Scan for the cell matching the given text and deliver its [x, y] coordinate at center. 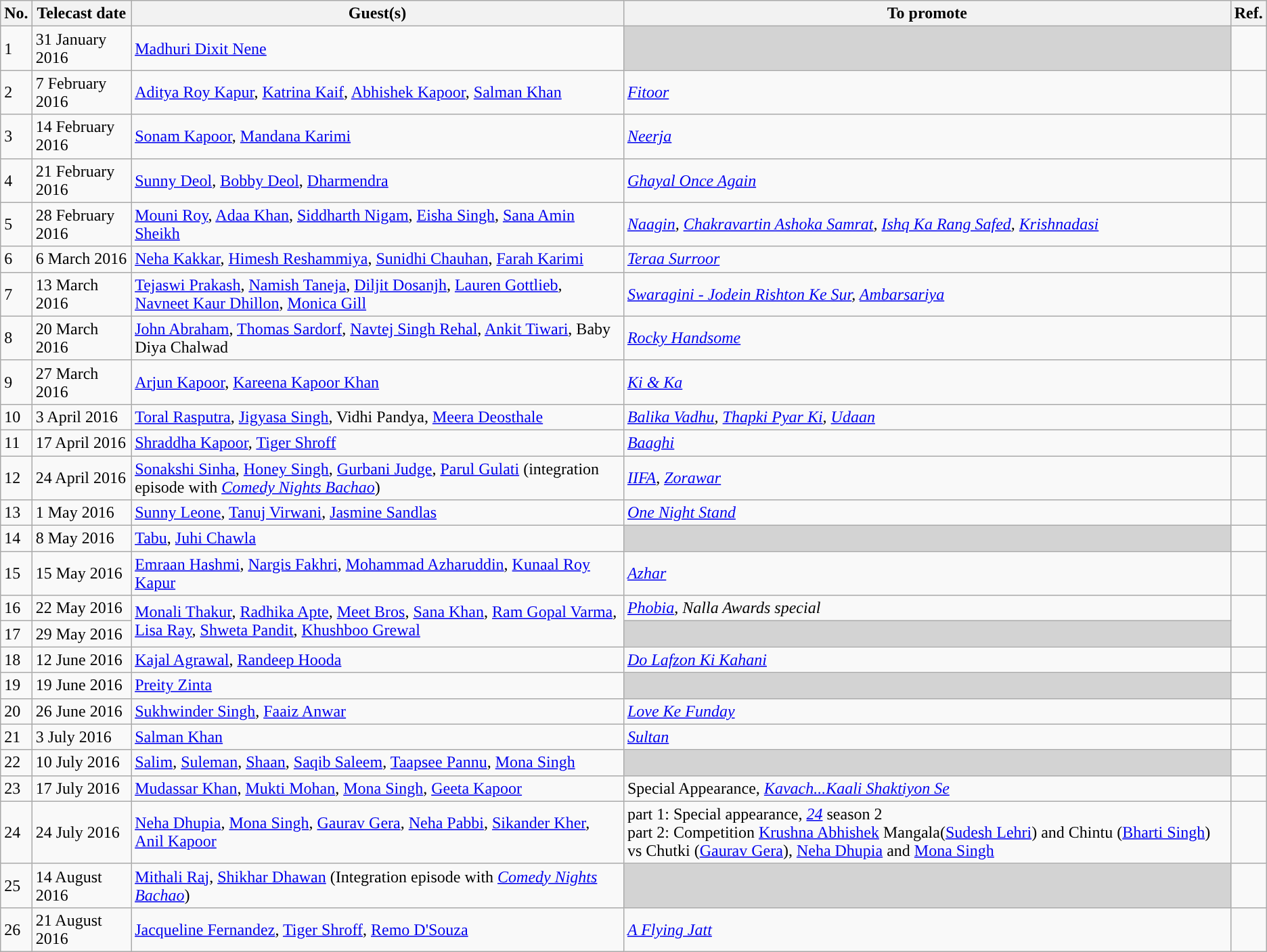
A Flying Jatt [927, 930]
10 [16, 417]
John Abraham, Thomas Sardorf, Navtej Singh Rehal, Ankit Tiwari, Baby Diya Chalwad [378, 338]
Arjun Kapoor, Kareena Kapoor Khan [378, 382]
Neha Dhupia, Mona Singh, Gaurav Gera, Neha Pabbi, Sikander Kher, Anil Kapoor [378, 832]
7 [16, 294]
Monali Thakur, Radhika Apte, Meet Bros, Sana Khan, Ram Gopal Varma, Lisa Ray, Shweta Pandit, Khushboo Grewal [378, 621]
29 May 2016 [81, 634]
No. [16, 14]
23 [16, 788]
21 February 2016 [81, 180]
9 [16, 382]
Aditya Roy Kapur, Katrina Kaif, Abhishek Kapoor, Salman Khan [378, 92]
1 [16, 49]
31 January 2016 [81, 49]
Rocky Handsome [927, 338]
Jacqueline Fernandez, Tiger Shroff, Remo D'Souza [378, 930]
Guest(s) [378, 14]
Sonakshi Sinha, Honey Singh, Gurbani Judge, Parul Gulati (integration episode with Comedy Nights Bachao) [378, 478]
13 [16, 513]
Neha Kakkar, Himesh Reshammiya, Sunidhi Chauhan, Farah Karimi [378, 259]
Tabu, Juhi Chawla [378, 539]
IIFA, Zorawar [927, 478]
14 August 2016 [81, 885]
Sonam Kapoor, Mandana Karimi [378, 137]
27 March 2016 [81, 382]
One Night Stand [927, 513]
Preity Zinta [378, 685]
Mithali Raj, Shikhar Dhawan (Integration episode with Comedy Nights Bachao) [378, 885]
Salman Khan [378, 737]
Ki & Ka [927, 382]
26 [16, 930]
Teraa Surroor [927, 259]
21 August 2016 [81, 930]
2 [16, 92]
24 April 2016 [81, 478]
11 [16, 443]
Swaragini - Jodein Rishton Ke Sur, Ambarsariya [927, 294]
14 [16, 539]
Mudassar Khan, Mukti Mohan, Mona Singh, Geeta Kapoor [378, 788]
3 April 2016 [81, 417]
Sunny Deol, Bobby Deol, Dharmendra [378, 180]
17 April 2016 [81, 443]
Naagin, Chakravartin Ashoka Samrat, Ishq Ka Rang Safed, Krishnadasi [927, 225]
1 May 2016 [81, 513]
12 [16, 478]
26 June 2016 [81, 711]
Do Lafzon Ki Kahani [927, 660]
Sunny Leone, Tanuj Virwani, Jasmine Sandlas [378, 513]
12 June 2016 [81, 660]
To promote [927, 14]
Shraddha Kapoor, Tiger Shroff [378, 443]
28 February 2016 [81, 225]
Tejaswi Prakash, Namish Taneja, Diljit Dosanjh, Lauren Gottlieb, Navneet Kaur Dhillon, Monica Gill [378, 294]
6 [16, 259]
22 May 2016 [81, 608]
20 [16, 711]
18 [16, 660]
7 February 2016 [81, 92]
Fitoor [927, 92]
13 March 2016 [81, 294]
Kajal Agrawal, Randeep Hooda [378, 660]
Phobia, Nalla Awards special [927, 608]
25 [16, 885]
Baaghi [927, 443]
Sultan [927, 737]
Ref. [1248, 14]
8 May 2016 [81, 539]
17 [16, 634]
24 [16, 832]
Special Appearance, Kavach...Kaali Shaktiyon Se [927, 788]
19 June 2016 [81, 685]
24 July 2016 [81, 832]
Love Ke Funday [927, 711]
16 [16, 608]
19 [16, 685]
21 [16, 737]
3 [16, 137]
Neerja [927, 137]
3 July 2016 [81, 737]
Balika Vadhu, Thapki Pyar Ki, Udaan [927, 417]
15 [16, 574]
Telecast date [81, 14]
17 July 2016 [81, 788]
Emraan Hashmi, Nargis Fakhri, Mohammad Azharuddin, Kunaal Roy Kapur [378, 574]
Azhar [927, 574]
Mouni Roy, Adaa Khan, Siddharth Nigam, Eisha Singh, Sana Amin Sheikh [378, 225]
5 [16, 225]
10 July 2016 [81, 763]
Salim, Suleman, Shaan, Saqib Saleem, Taapsee Pannu, Mona Singh [378, 763]
6 March 2016 [81, 259]
Madhuri Dixit Nene [378, 49]
Ghayal Once Again [927, 180]
Sukhwinder Singh, Faaiz Anwar [378, 711]
4 [16, 180]
20 March 2016 [81, 338]
22 [16, 763]
Toral Rasputra, Jigyasa Singh, Vidhi Pandya, Meera Deosthale [378, 417]
14 February 2016 [81, 137]
8 [16, 338]
15 May 2016 [81, 574]
